Scan for the cell matching the given text and deliver its (x, y) coordinate at center. 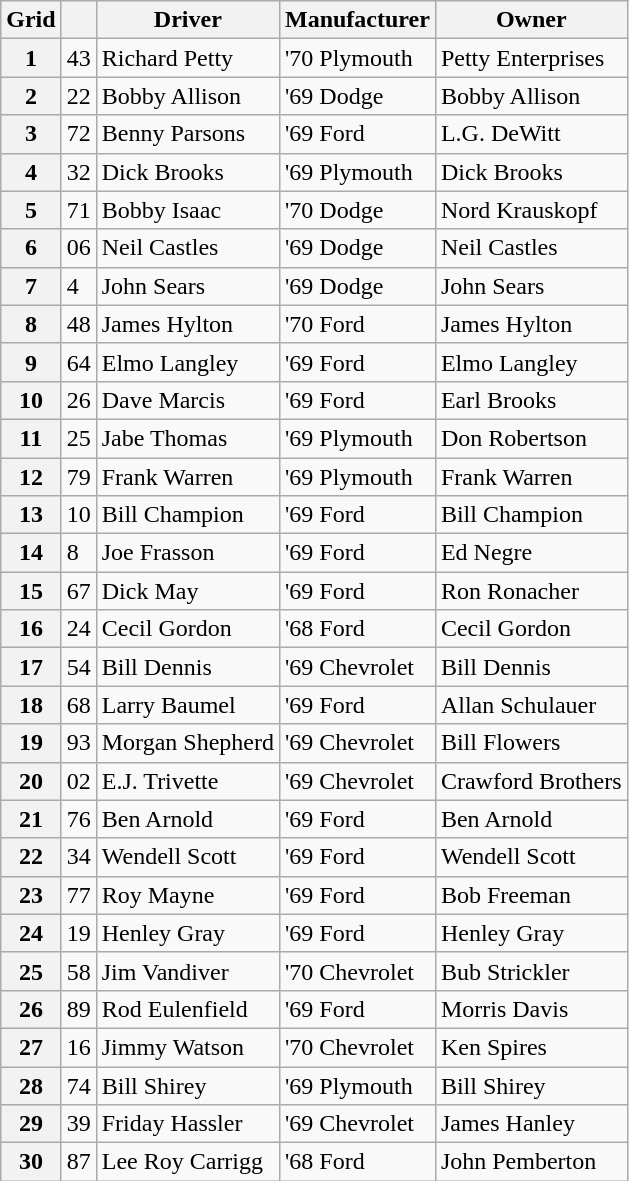
67 (78, 591)
79 (78, 477)
Richard Petty (188, 58)
3 (31, 134)
Manufacturer (357, 20)
Earl Brooks (531, 400)
Ron Ronacher (531, 591)
Bobby Isaac (188, 210)
89 (78, 1009)
Ed Negre (531, 553)
Rod Eulenfield (188, 1009)
58 (78, 971)
34 (78, 857)
Crawford Brothers (531, 781)
'70 Plymouth (357, 58)
Jim Vandiver (188, 971)
12 (31, 477)
Dick May (188, 591)
2 (31, 96)
Lee Roy Carrigg (188, 1162)
Dave Marcis (188, 400)
Don Robertson (531, 438)
Petty Enterprises (531, 58)
32 (78, 172)
'70 Dodge (357, 210)
Morgan Shepherd (188, 743)
21 (31, 819)
7 (31, 286)
20 (31, 781)
18 (31, 705)
Nord Krauskopf (531, 210)
77 (78, 895)
Benny Parsons (188, 134)
15 (31, 591)
02 (78, 781)
93 (78, 743)
43 (78, 58)
Owner (531, 20)
E.J. Trivette (188, 781)
9 (31, 362)
John Pemberton (531, 1162)
23 (31, 895)
Jabe Thomas (188, 438)
Allan Schulauer (531, 705)
Joe Frasson (188, 553)
'70 Ford (357, 324)
L.G. DeWitt (531, 134)
Ken Spires (531, 1047)
74 (78, 1085)
14 (31, 553)
29 (31, 1124)
Bub Strickler (531, 971)
Bill Flowers (531, 743)
Morris Davis (531, 1009)
Friday Hassler (188, 1124)
30 (31, 1162)
6 (31, 248)
Driver (188, 20)
72 (78, 134)
06 (78, 248)
Roy Mayne (188, 895)
71 (78, 210)
Jimmy Watson (188, 1047)
54 (78, 667)
James Hanley (531, 1124)
28 (31, 1085)
1 (31, 58)
39 (78, 1124)
17 (31, 667)
64 (78, 362)
Bob Freeman (531, 895)
11 (31, 438)
87 (78, 1162)
Larry Baumel (188, 705)
Grid (31, 20)
27 (31, 1047)
68 (78, 705)
76 (78, 819)
13 (31, 515)
5 (31, 210)
48 (78, 324)
